Identify which cell holds the provided text, then report its (X, Y) central coordinate. 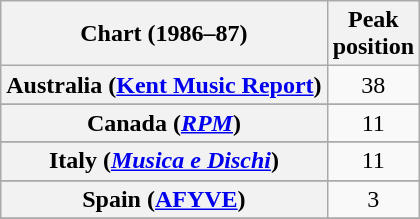
Peakposition (373, 34)
Spain (AFYVE) (164, 199)
Italy (Musica e Dischi) (164, 161)
3 (373, 199)
Chart (1986–87) (164, 34)
38 (373, 85)
Canada (RPM) (164, 123)
Australia (Kent Music Report) (164, 85)
